Extract the [x, y] coordinate from the center of the cell holding the provided text.  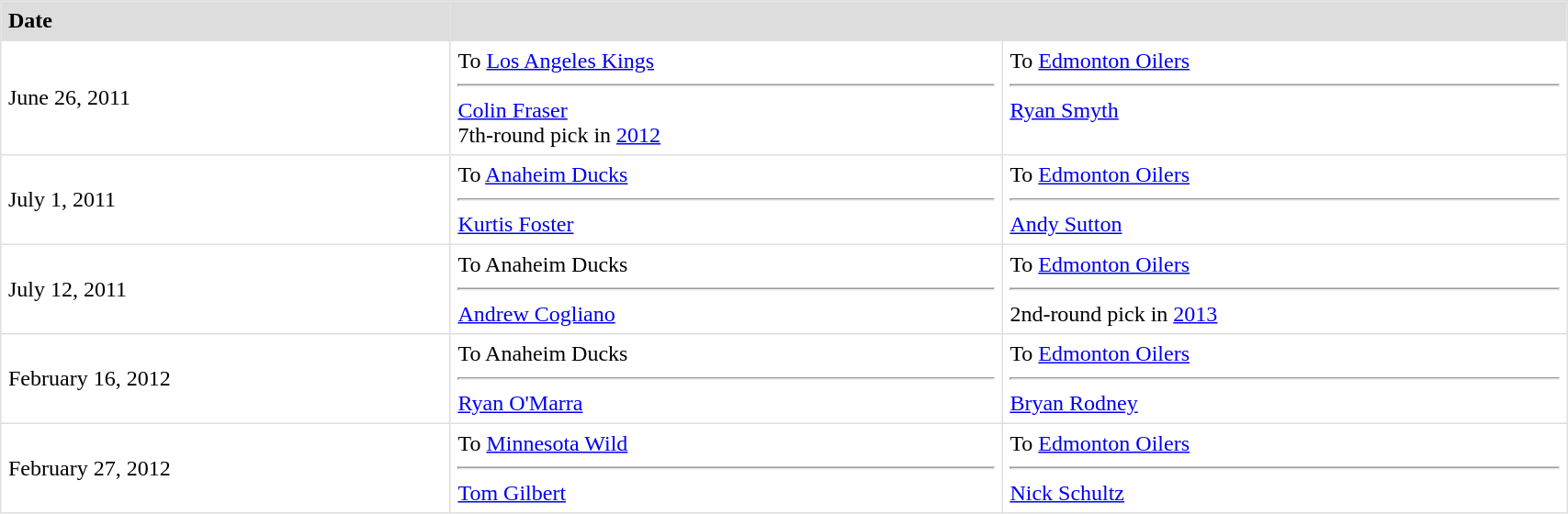
To Edmonton Oilers Ryan Smyth [1284, 97]
To Anaheim Ducks Ryan O'Marra [726, 379]
Date [226, 21]
To Anaheim Ducks Andrew Cogliano [726, 289]
To Los Angeles Kings Colin Fraser7th-round pick in 2012 [726, 97]
July 12, 2011 [226, 289]
July 1, 2011 [226, 200]
February 27, 2012 [226, 468]
To Edmonton Oilers 2nd-round pick in 2013 [1284, 289]
To Edmonton Oilers Bryan Rodney [1284, 379]
June 26, 2011 [226, 97]
To Anaheim Ducks Kurtis Foster [726, 200]
To Minnesota Wild Tom Gilbert [726, 468]
February 16, 2012 [226, 379]
To Edmonton Oilers Nick Schultz [1284, 468]
To Edmonton Oilers Andy Sutton [1284, 200]
